Return (X, Y) of the center of cell containing provided text 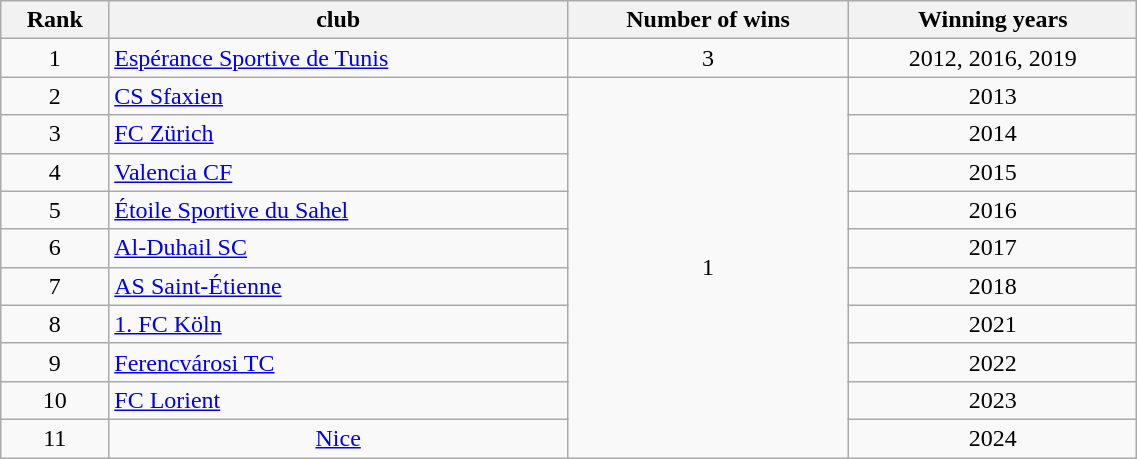
Winning years (993, 20)
club (338, 20)
2017 (993, 248)
10 (55, 400)
2024 (993, 438)
Étoile Sportive du Sahel (338, 210)
2 (55, 96)
7 (55, 286)
Rank (55, 20)
Number of wins (708, 20)
2022 (993, 362)
4 (55, 172)
9 (55, 362)
2021 (993, 324)
2018 (993, 286)
2014 (993, 134)
2012, 2016, 2019 (993, 58)
FC Zürich (338, 134)
2015 (993, 172)
6 (55, 248)
2013 (993, 96)
Espérance Sportive de Tunis (338, 58)
2016 (993, 210)
1. FC Köln (338, 324)
Ferencvárosi TC (338, 362)
CS Sfaxien (338, 96)
Nice (338, 438)
2023 (993, 400)
11 (55, 438)
Al-Duhail SC (338, 248)
5 (55, 210)
AS Saint-Étienne (338, 286)
FC Lorient (338, 400)
8 (55, 324)
Valencia CF (338, 172)
